Detect which cell encompasses the target text, then output its (x, y) center coordinate. 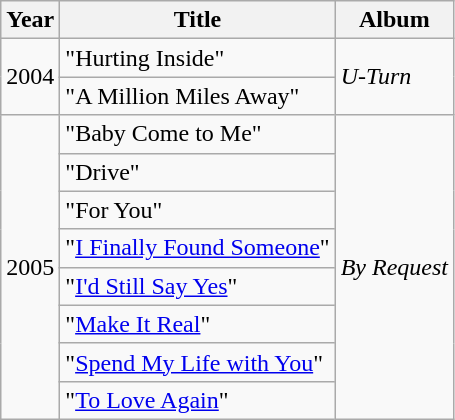
Album (394, 20)
"I'd Still Say Yes" (198, 286)
By Request (394, 267)
"To Love Again" (198, 400)
"Spend My Life with You" (198, 362)
Year (30, 20)
"Hurting Inside" (198, 58)
"I Finally Found Someone" (198, 248)
2004 (30, 77)
"For You" (198, 210)
"A Million Miles Away" (198, 96)
2005 (30, 267)
Title (198, 20)
U-Turn (394, 77)
"Drive" (198, 172)
"Baby Come to Me" (198, 134)
"Make It Real" (198, 324)
